Scan for the cell matching the given text and deliver its (X, Y) coordinate at center. 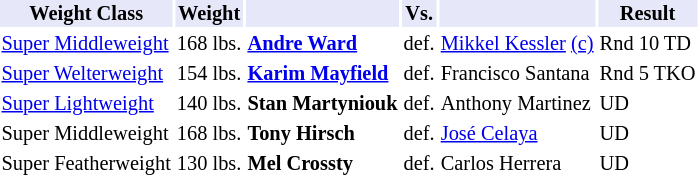
Francisco Santana (517, 74)
Weight (209, 14)
Vs. (419, 14)
154 lbs. (209, 74)
Rnd 10 TD (648, 44)
Mikkel Kessler (c) (517, 44)
Super Lightweight (86, 104)
Weight Class (86, 14)
José Celaya (517, 134)
Andre Ward (322, 44)
Stan Martyniouk (322, 104)
Super Welterweight (86, 74)
Tony Hirsch (322, 134)
Anthony Martinez (517, 104)
Result (648, 14)
Rnd 5 TKO (648, 74)
140 lbs. (209, 104)
Karim Mayfield (322, 74)
